Find where the given text appears and provide that cell's center as [x, y] coordinate. 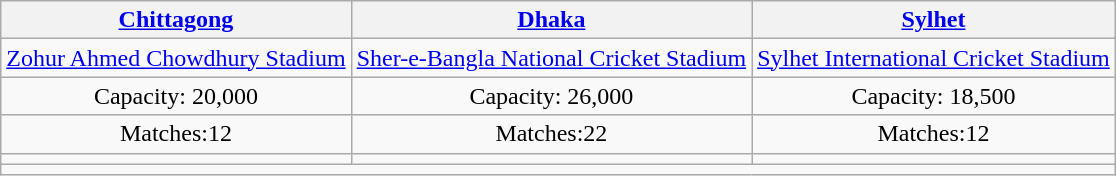
Chittagong [176, 20]
Capacity: 26,000 [551, 96]
Capacity: 18,500 [934, 96]
Sylhet International Cricket Stadium [934, 58]
Capacity: 20,000 [176, 96]
Zohur Ahmed Chowdhury Stadium [176, 58]
Sher-e-Bangla National Cricket Stadium [551, 58]
Dhaka [551, 20]
Matches:22 [551, 134]
Sylhet [934, 20]
